Search for the cell housing the specified text and yield its (X, Y) center coordinate. 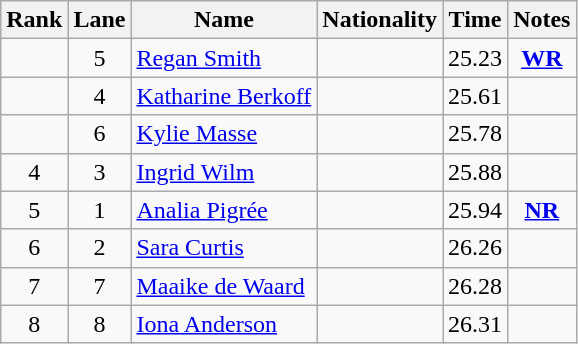
Time (476, 20)
3 (100, 172)
Lane (100, 20)
Maaike de Waard (224, 286)
26.31 (476, 324)
Kylie Masse (224, 134)
26.26 (476, 248)
Sara Curtis (224, 248)
Nationality (380, 20)
Notes (542, 20)
25.78 (476, 134)
WR (542, 58)
25.61 (476, 96)
Analia Pigrée (224, 210)
Name (224, 20)
25.94 (476, 210)
2 (100, 248)
25.88 (476, 172)
Rank (34, 20)
Ingrid Wilm (224, 172)
25.23 (476, 58)
Iona Anderson (224, 324)
26.28 (476, 286)
Regan Smith (224, 58)
Katharine Berkoff (224, 96)
1 (100, 210)
NR (542, 210)
